Output the [x, y] coordinate of the center of the cell containing the given text.  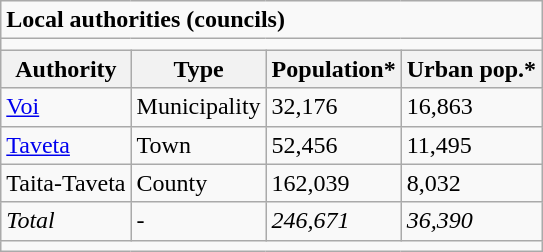
Total [66, 221]
County [198, 183]
162,039 [334, 183]
Local authorities (councils) [272, 20]
Voi [66, 107]
32,176 [334, 107]
11,495 [471, 145]
Town [198, 145]
Type [198, 69]
Authority [66, 69]
Taita-Taveta [66, 183]
Population* [334, 69]
16,863 [471, 107]
36,390 [471, 221]
52,456 [334, 145]
Taveta [66, 145]
Municipality [198, 107]
246,671 [334, 221]
Urban pop.* [471, 69]
- [198, 221]
8,032 [471, 183]
